Locate the cell with the specified text and output its [x, y] center coordinate. 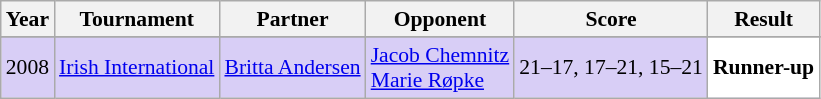
Jacob Chemnitz Marie Røpke [440, 68]
Runner-up [764, 68]
Partner [292, 19]
2008 [28, 68]
21–17, 17–21, 15–21 [611, 68]
Irish International [136, 68]
Score [611, 19]
Year [28, 19]
Opponent [440, 19]
Tournament [136, 19]
Britta Andersen [292, 68]
Result [764, 19]
